From the cell containing the given text, extract its center point as [x, y] coordinate. 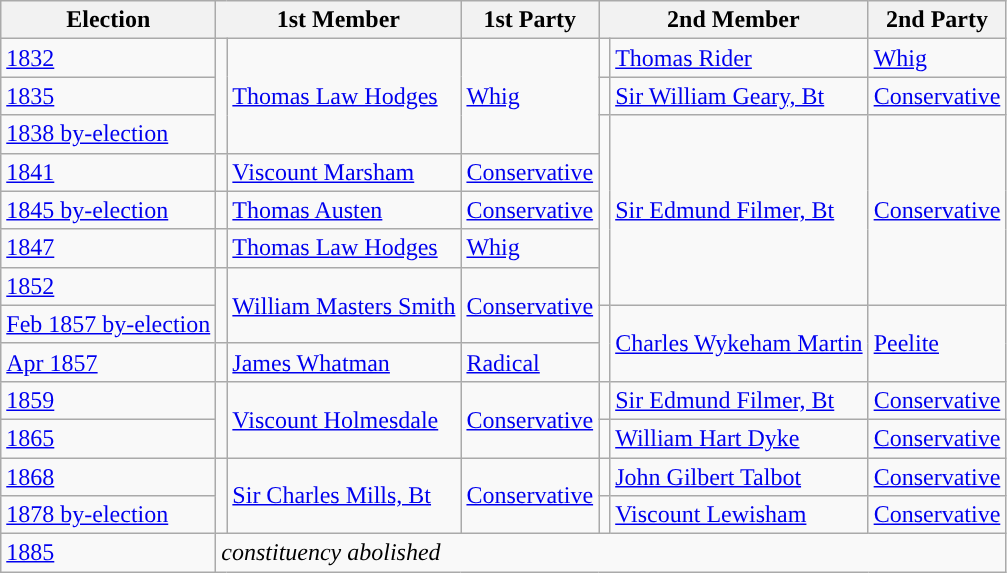
1835 [108, 96]
William Masters Smith [344, 305]
James Whatman [344, 362]
Feb 1857 by-election [108, 324]
1868 [108, 477]
1885 [108, 553]
2nd Member [734, 20]
John Gilbert Talbot [739, 477]
William Hart Dyke [739, 438]
1832 [108, 58]
1852 [108, 286]
Apr 1857 [108, 362]
1841 [108, 172]
Charles Wykeham Martin [739, 343]
constituency abolished [611, 553]
Thomas Austen [344, 210]
Peelite [937, 343]
Election [108, 20]
Viscount Lewisham [739, 515]
Radical [530, 362]
1845 by-election [108, 210]
1865 [108, 438]
Viscount Marsham [344, 172]
1847 [108, 248]
Sir Charles Mills, Bt [344, 496]
Viscount Holmesdale [344, 419]
2nd Party [937, 20]
1st Member [338, 20]
1878 by-election [108, 515]
Thomas Rider [739, 58]
1859 [108, 400]
1838 by-election [108, 134]
1st Party [530, 20]
Sir William Geary, Bt [739, 96]
